Pinpoint the cell where the given text exists, returning its [X, Y] midpoint coordinate. 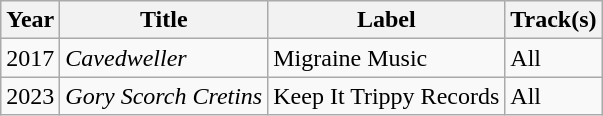
Keep It Trippy Records [386, 96]
Label [386, 20]
Gory Scorch Cretins [164, 96]
2017 [30, 58]
Title [164, 20]
Year [30, 20]
Track(s) [554, 20]
Cavedweller [164, 58]
Migraine Music [386, 58]
2023 [30, 96]
